Locate the cell with the specified text and output its [X, Y] center coordinate. 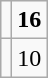
16 [30, 20]
10 [30, 58]
